Provide the [X, Y] coordinate of the cell's center where the given text is located.  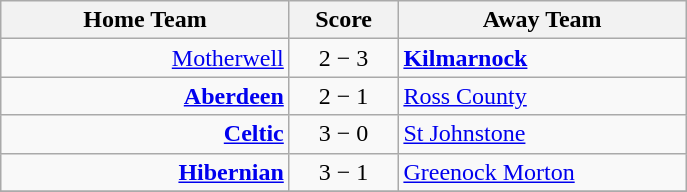
Kilmarnock [542, 58]
Ross County [542, 96]
2 − 1 [344, 96]
2 − 3 [344, 58]
Home Team [146, 20]
Hibernian [146, 172]
Away Team [542, 20]
Motherwell [146, 58]
Aberdeen [146, 96]
Score [344, 20]
3 − 0 [344, 134]
St Johnstone [542, 134]
Greenock Morton [542, 172]
3 − 1 [344, 172]
Celtic [146, 134]
